Capture the cell that displays the provided text and extract its [X, Y] central coordinate. 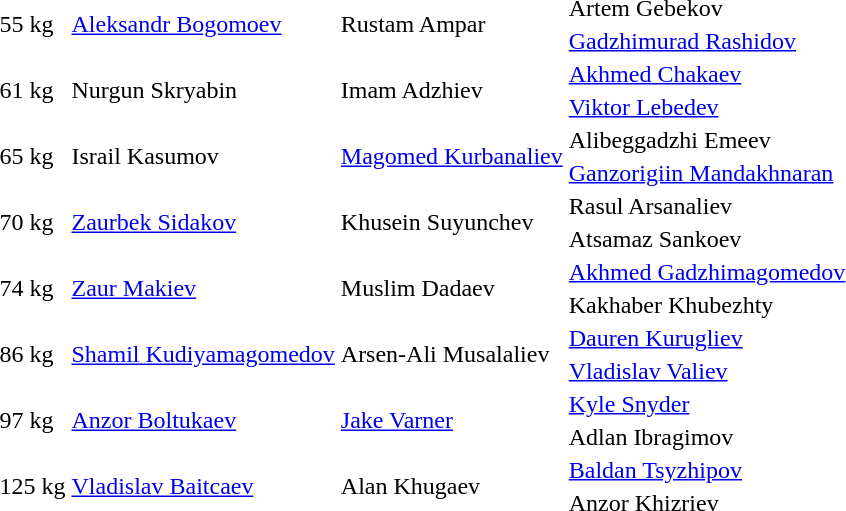
Zaurbek Sidakov [203, 222]
Shamil Kudiyamagomedov [203, 354]
Imam Adzhiev [452, 90]
Jake Varner [452, 420]
Magomed Kurbanaliev [452, 156]
Zaur Makiev [203, 288]
Anzor Boltukaev [203, 420]
Khusein Suyunchev [452, 222]
Nurgun Skryabin [203, 90]
Israil Kasumov [203, 156]
Arsen-Ali Musalaliev [452, 354]
Muslim Dadaev [452, 288]
